Return [X, Y] of the center of cell containing provided text 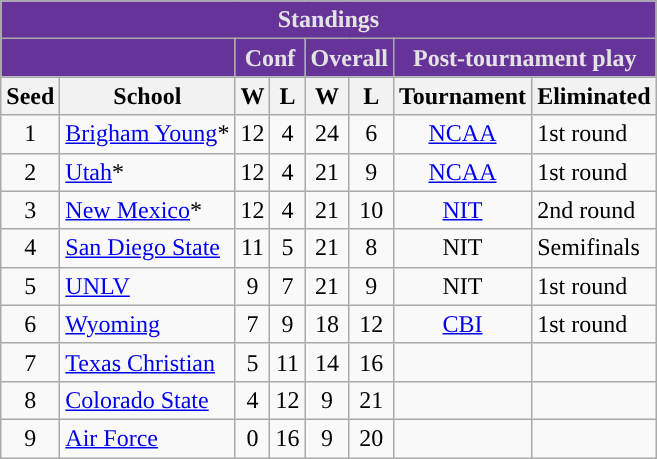
School [148, 96]
Brigham Young* [148, 134]
Semifinals [594, 248]
San Diego State [148, 248]
20 [371, 438]
UNLV [148, 286]
Wyoming [148, 324]
Air Force [148, 438]
2 [30, 172]
Conf [270, 58]
24 [327, 134]
New Mexico* [148, 210]
Texas Christian [148, 362]
Utah* [148, 172]
CBI [462, 324]
0 [252, 438]
2nd round [594, 210]
Standings [328, 20]
Colorado State [148, 400]
1 [30, 134]
14 [327, 362]
Seed [30, 96]
3 [30, 210]
Post-tournament play [524, 58]
Tournament [462, 96]
Overall [349, 58]
10 [371, 210]
18 [327, 324]
Eliminated [594, 96]
